Identify which cell holds the provided text, then report its (X, Y) central coordinate. 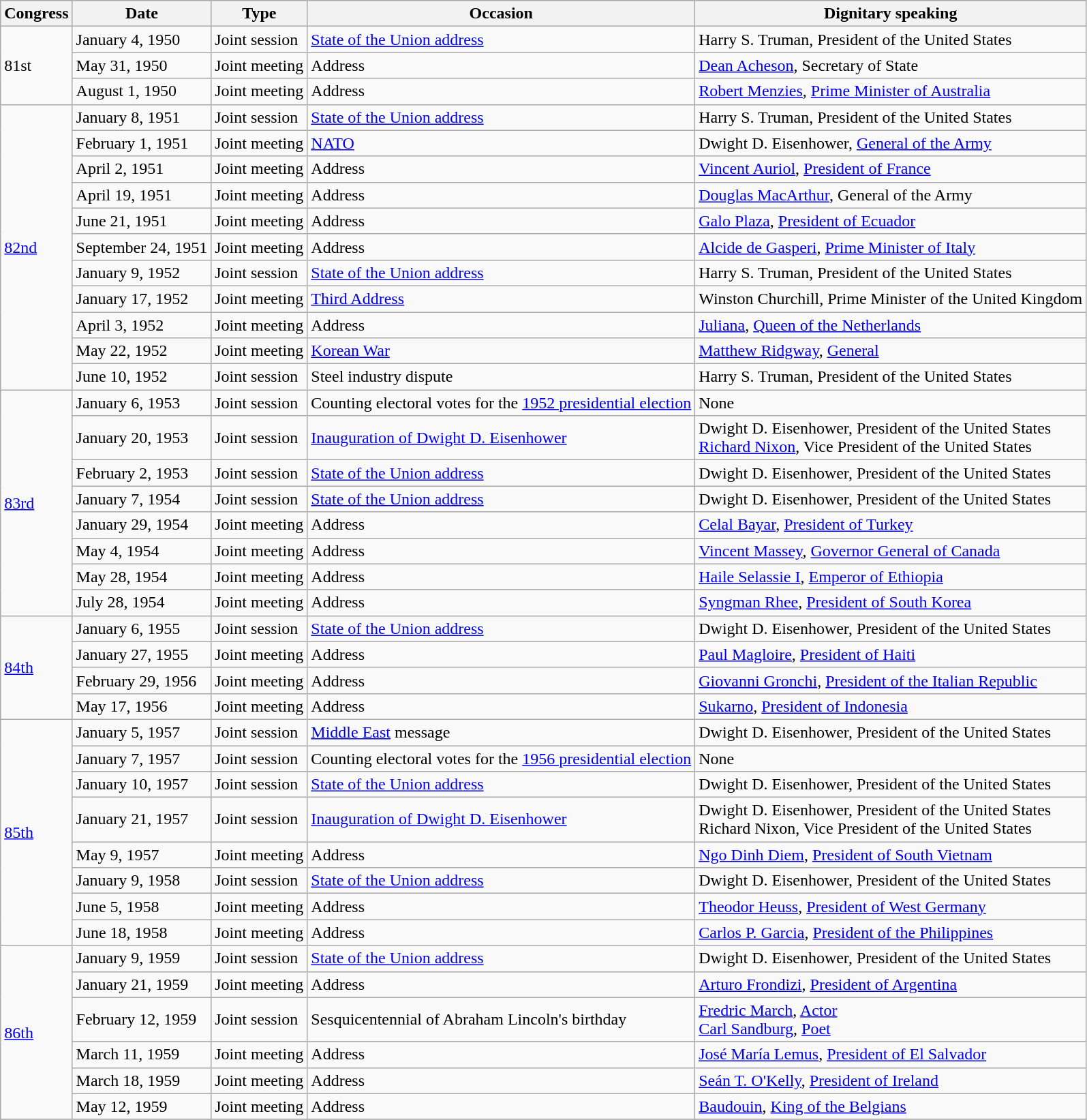
Counting electoral votes for the 1952 presidential election (502, 403)
June 10, 1952 (142, 377)
February 12, 1959 (142, 1020)
June 18, 1958 (142, 933)
May 28, 1954 (142, 577)
February 29, 1956 (142, 680)
January 9, 1952 (142, 273)
May 31, 1950 (142, 65)
Vincent Massey, Governor General of Canada (891, 551)
January 6, 1953 (142, 403)
NATO (502, 143)
January 8, 1951 (142, 117)
May 12, 1959 (142, 1106)
82nd (37, 247)
January 6, 1955 (142, 629)
Steel industry dispute (502, 377)
Carlos P. Garcia, President of the Philippines (891, 933)
Dean Acheson, Secretary of State (891, 65)
May 9, 1957 (142, 855)
April 3, 1952 (142, 325)
May 22, 1952 (142, 351)
Ngo Dinh Diem, President of South Vietnam (891, 855)
Middle East message (502, 732)
May 4, 1954 (142, 551)
June 21, 1951 (142, 221)
86th (37, 1032)
Seán T. O'Kelly, President of Ireland (891, 1080)
Counting electoral votes for the 1956 presidential election (502, 759)
Fredric March, ActorCarl Sandburg, Poet (891, 1020)
January 7, 1957 (142, 759)
Douglas MacArthur, General of the Army (891, 195)
Haile Selassie I, Emperor of Ethiopia (891, 577)
Robert Menzies, Prime Minister of Australia (891, 91)
March 11, 1959 (142, 1055)
Juliana, Queen of the Netherlands (891, 325)
January 5, 1957 (142, 732)
Baudouin, King of the Belgians (891, 1106)
January 9, 1959 (142, 958)
Celal Bayar, President of Turkey (891, 525)
January 7, 1954 (142, 499)
March 18, 1959 (142, 1080)
81st (37, 65)
January 9, 1958 (142, 881)
September 24, 1951 (142, 247)
Giovanni Gronchi, President of the Italian Republic (891, 680)
Dignitary speaking (891, 14)
85th (37, 832)
Vincent Auriol, President of France (891, 169)
Dwight D. Eisenhower, General of the Army (891, 143)
Matthew Ridgway, General (891, 351)
January 10, 1957 (142, 785)
Galo Plaza, President of Ecuador (891, 221)
Type (259, 14)
January 4, 1950 (142, 40)
José María Lemus, President of El Salvador (891, 1055)
Date (142, 14)
January 21, 1959 (142, 984)
Congress (37, 14)
Syngman Rhee, President of South Korea (891, 603)
Paul Magloire, President of Haiti (891, 654)
January 20, 1953 (142, 438)
Theodor Heuss, President of West Germany (891, 907)
January 17, 1952 (142, 299)
Sukarno, President of Indonesia (891, 706)
Arturo Frondizi, President of Argentina (891, 984)
April 2, 1951 (142, 169)
83rd (37, 503)
July 28, 1954 (142, 603)
Occasion (502, 14)
Winston Churchill, Prime Minister of the United Kingdom (891, 299)
April 19, 1951 (142, 195)
Third Address (502, 299)
January 27, 1955 (142, 654)
Sesquicentennial of Abraham Lincoln's birthday (502, 1020)
Alcide de Gasperi, Prime Minister of Italy (891, 247)
February 2, 1953 (142, 473)
84th (37, 667)
January 21, 1957 (142, 819)
May 17, 1956 (142, 706)
January 29, 1954 (142, 525)
August 1, 1950 (142, 91)
June 5, 1958 (142, 907)
February 1, 1951 (142, 143)
Korean War (502, 351)
